For the text-containing cell, return its midpoint in (X, Y) coordinate format. 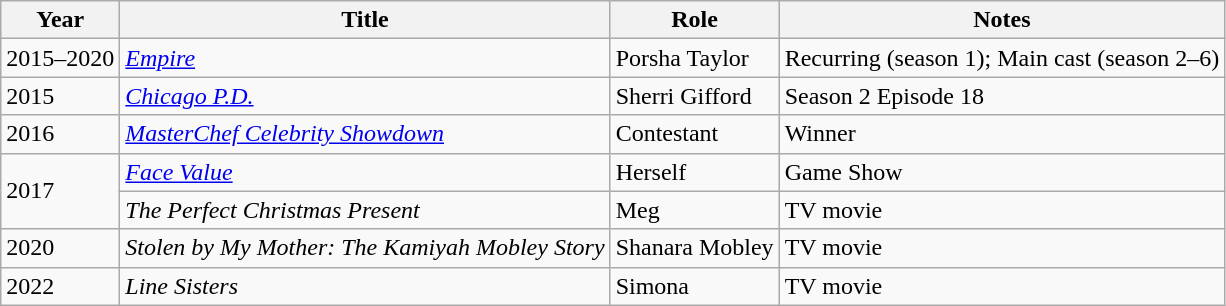
Face Value (365, 172)
Line Sisters (365, 286)
Role (694, 20)
2017 (60, 191)
Stolen by My Mother: The Kamiyah Mobley Story (365, 248)
Sherri Gifford (694, 96)
Simona (694, 286)
Herself (694, 172)
Contestant (694, 134)
Recurring (season 1); Main cast (season 2–6) (1002, 58)
Porsha Taylor (694, 58)
Game Show (1002, 172)
The Perfect Christmas Present (365, 210)
Winner (1002, 134)
Title (365, 20)
Empire (365, 58)
2015–2020 (60, 58)
Shanara Mobley (694, 248)
Notes (1002, 20)
Meg (694, 210)
Chicago P.D. (365, 96)
2020 (60, 248)
2015 (60, 96)
Season 2 Episode 18 (1002, 96)
2022 (60, 286)
2016 (60, 134)
Year (60, 20)
MasterChef Celebrity Showdown (365, 134)
